Extract the (X, Y) coordinate from the center of the cell holding the provided text.  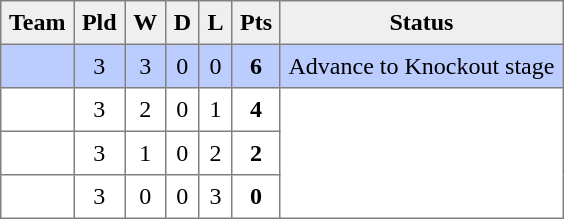
Pts (256, 23)
Status (421, 23)
4 (256, 110)
Team (38, 23)
Advance to Knockout stage (421, 66)
6 (256, 66)
D (182, 23)
W (145, 23)
L (216, 23)
Pld (100, 23)
